Return [X, Y] of the center of cell containing provided text 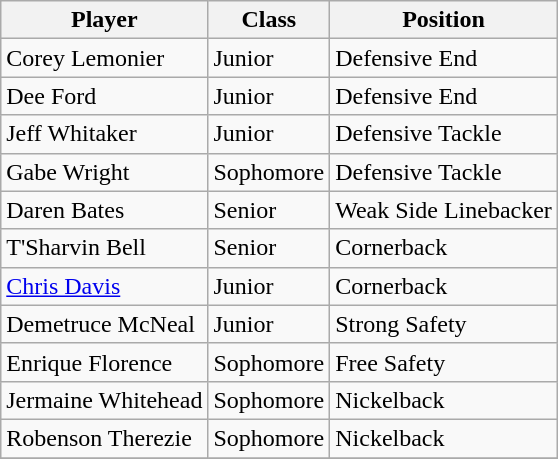
Enrique Florence [104, 362]
Weak Side Linebacker [444, 210]
Dee Ford [104, 96]
Daren Bates [104, 210]
Gabe Wright [104, 172]
Strong Safety [444, 324]
Free Safety [444, 362]
Jermaine Whitehead [104, 400]
Player [104, 20]
Jeff Whitaker [104, 134]
Class [269, 20]
T'Sharvin Bell [104, 248]
Corey Lemonier [104, 58]
Robenson Therezie [104, 438]
Demetruce McNeal [104, 324]
Chris Davis [104, 286]
Position [444, 20]
